Capture the cell that displays the provided text and extract its (X, Y) central coordinate. 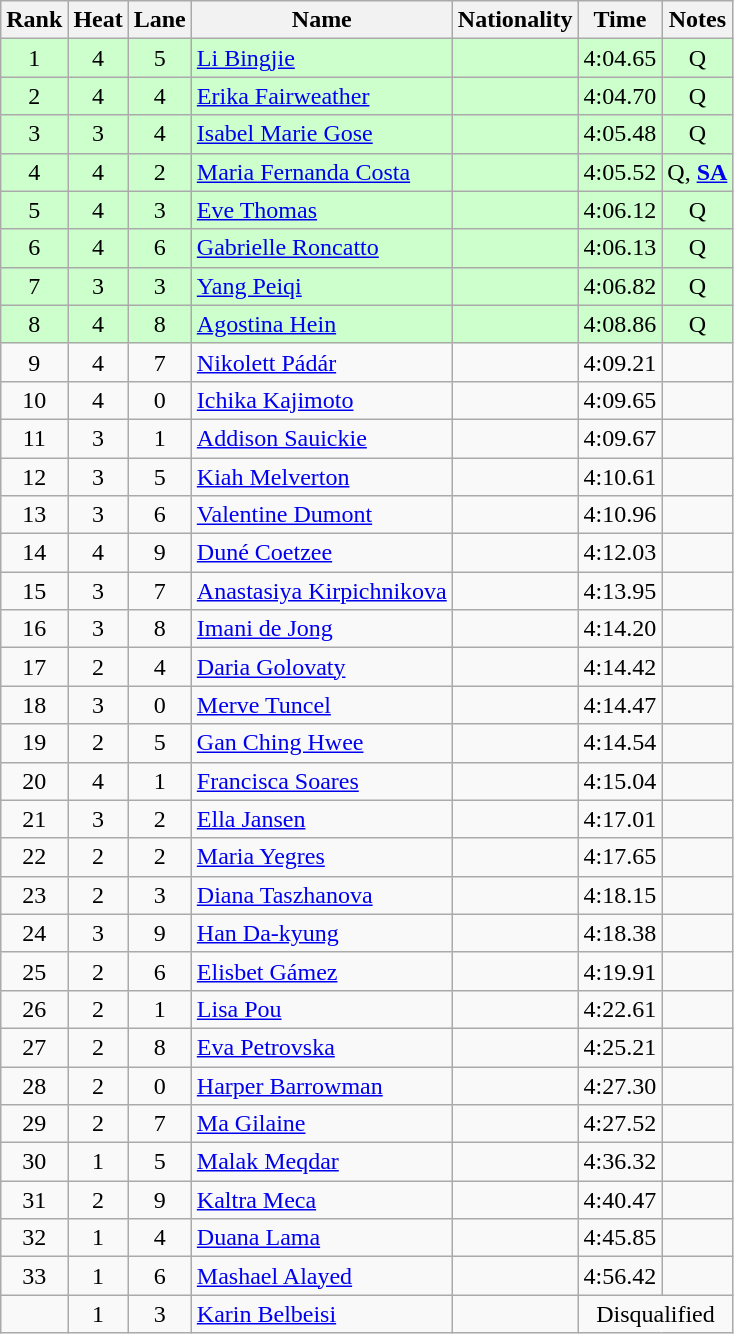
4:14.54 (620, 743)
Time (620, 20)
4:10.96 (620, 515)
Kiah Melverton (322, 477)
4:14.20 (620, 629)
19 (34, 743)
4:22.61 (620, 1009)
Nationality (515, 20)
Eva Petrovska (322, 1047)
4:10.61 (620, 477)
Merve Tuncel (322, 705)
Maria Yegres (322, 857)
Lisa Pou (322, 1009)
4:18.38 (620, 933)
17 (34, 667)
25 (34, 971)
Kaltra Meca (322, 1200)
4:05.48 (620, 134)
22 (34, 857)
Duné Coetzee (322, 553)
4:09.65 (620, 400)
4:45.85 (620, 1238)
4:06.13 (620, 248)
Duana Lama (322, 1238)
Harper Barrowman (322, 1085)
Nikolett Pádár (322, 362)
Heat (98, 20)
Mashael Alayed (322, 1276)
4:08.86 (620, 324)
Agostina Hein (322, 324)
Gan Ching Hwee (322, 743)
14 (34, 553)
Elisbet Gámez (322, 971)
28 (34, 1085)
4:04.65 (620, 58)
4:56.42 (620, 1276)
23 (34, 895)
10 (34, 400)
Karin Belbeisi (322, 1314)
4:06.12 (620, 210)
31 (34, 1200)
4:36.32 (620, 1162)
Diana Taszhanova (322, 895)
4:18.15 (620, 895)
Erika Fairweather (322, 96)
20 (34, 781)
16 (34, 629)
Eve Thomas (322, 210)
4:17.01 (620, 819)
Valentine Dumont (322, 515)
Anastasiya Kirpichnikova (322, 591)
Rank (34, 20)
Q, SA (698, 172)
4:06.82 (620, 286)
18 (34, 705)
4:14.42 (620, 667)
27 (34, 1047)
4:27.52 (620, 1124)
Francisca Soares (322, 781)
15 (34, 591)
12 (34, 477)
4:25.21 (620, 1047)
Yang Peiqi (322, 286)
4:04.70 (620, 96)
Disqualified (656, 1314)
4:09.67 (620, 438)
4:17.65 (620, 857)
4:14.47 (620, 705)
4:27.30 (620, 1085)
21 (34, 819)
13 (34, 515)
Maria Fernanda Costa (322, 172)
Gabrielle Roncatto (322, 248)
4:05.52 (620, 172)
32 (34, 1238)
24 (34, 933)
Li Bingjie (322, 58)
Name (322, 20)
4:09.21 (620, 362)
Malak Meqdar (322, 1162)
Lane (160, 20)
26 (34, 1009)
29 (34, 1124)
4:13.95 (620, 591)
11 (34, 438)
4:19.91 (620, 971)
Imani de Jong (322, 629)
33 (34, 1276)
4:15.04 (620, 781)
Ma Gilaine (322, 1124)
Addison Sauickie (322, 438)
4:12.03 (620, 553)
Isabel Marie Gose (322, 134)
Daria Golovaty (322, 667)
30 (34, 1162)
Notes (698, 20)
4:40.47 (620, 1200)
Han Da-kyung (322, 933)
Ella Jansen (322, 819)
Ichika Kajimoto (322, 400)
